Scan for the cell matching the given text and deliver its [X, Y] coordinate at center. 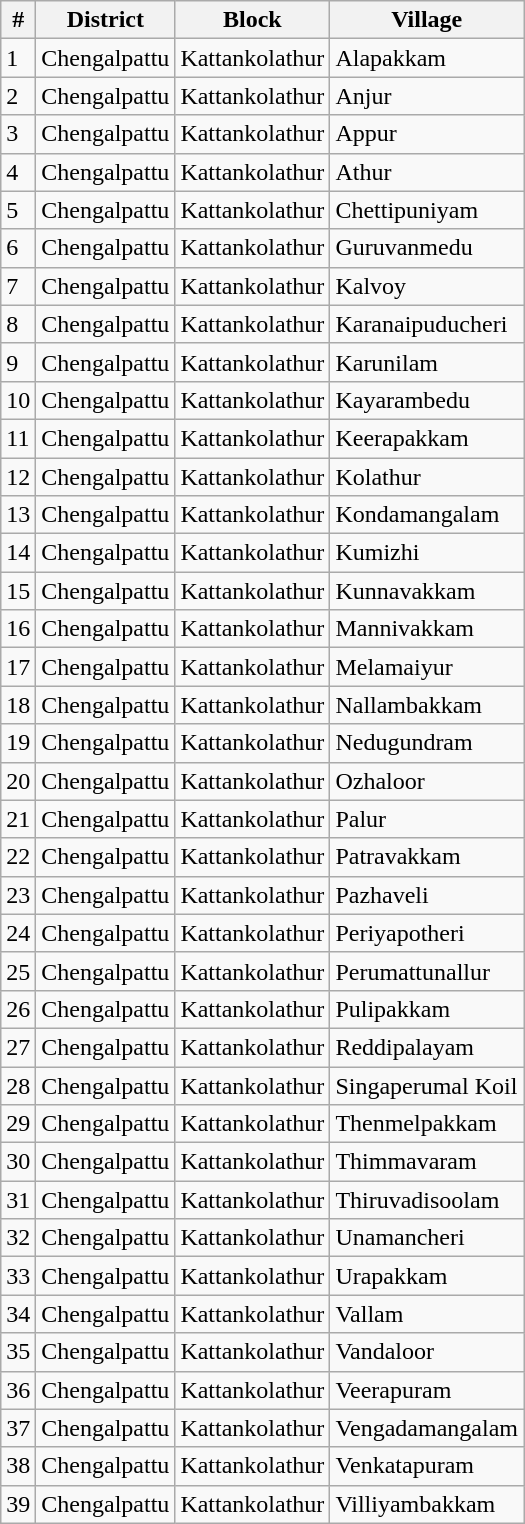
# [18, 20]
5 [18, 210]
Vallam [427, 1314]
Athur [427, 172]
12 [18, 477]
Palur [427, 819]
Melamaiyur [427, 667]
28 [18, 1085]
Unamancheri [427, 1238]
Thenmelpakkam [427, 1124]
17 [18, 667]
Nallambakkam [427, 705]
18 [18, 705]
27 [18, 1047]
Vengadamangalam [427, 1428]
Perumattunallur [427, 971]
37 [18, 1428]
Thimmavaram [427, 1162]
District [106, 20]
Block [252, 20]
Kumizhi [427, 553]
Kalvoy [427, 286]
15 [18, 591]
31 [18, 1200]
11 [18, 438]
Alapakkam [427, 58]
36 [18, 1390]
Reddipalayam [427, 1047]
3 [18, 134]
Guruvanmedu [427, 248]
Singaperumal Koil [427, 1085]
1 [18, 58]
33 [18, 1276]
22 [18, 857]
9 [18, 362]
Village [427, 20]
Kayarambedu [427, 400]
8 [18, 324]
Pulipakkam [427, 1009]
38 [18, 1466]
35 [18, 1352]
25 [18, 971]
Nedugundram [427, 743]
14 [18, 553]
30 [18, 1162]
10 [18, 400]
21 [18, 819]
Pazhaveli [427, 895]
Kolathur [427, 477]
6 [18, 248]
Vandaloor [427, 1352]
Ozhaloor [427, 781]
2 [18, 96]
Karunilam [427, 362]
34 [18, 1314]
Appur [427, 134]
24 [18, 933]
39 [18, 1504]
23 [18, 895]
Kunnavakkam [427, 591]
Veerapuram [427, 1390]
Urapakkam [427, 1276]
Chettipuniyam [427, 210]
Venkatapuram [427, 1466]
Kondamangalam [427, 515]
7 [18, 286]
19 [18, 743]
16 [18, 629]
26 [18, 1009]
Mannivakkam [427, 629]
20 [18, 781]
Periyapotheri [427, 933]
4 [18, 172]
Villiyambakkam [427, 1504]
29 [18, 1124]
Keerapakkam [427, 438]
Karanaipuducheri [427, 324]
13 [18, 515]
Anjur [427, 96]
Thiruvadisoolam [427, 1200]
Patravakkam [427, 857]
32 [18, 1238]
